Locate the cell with the specified text and output its [x, y] center coordinate. 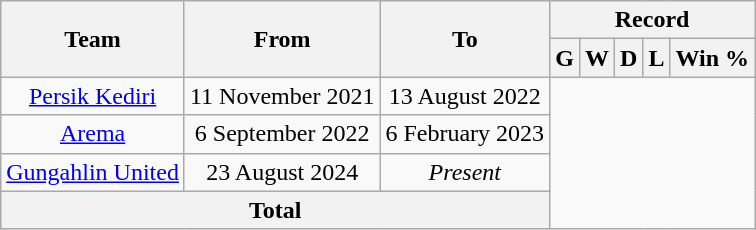
6 February 2023 [465, 134]
11 November 2021 [282, 96]
Total [276, 210]
6 September 2022 [282, 134]
Win % [712, 58]
Present [465, 172]
Gungahlin United [93, 172]
D [628, 58]
Record [652, 20]
Arema [93, 134]
L [656, 58]
Persik Kediri [93, 96]
From [282, 39]
23 August 2024 [282, 172]
W [596, 58]
To [465, 39]
Team [93, 39]
13 August 2022 [465, 96]
G [565, 58]
